Scan for the cell matching the given text and deliver its (X, Y) coordinate at center. 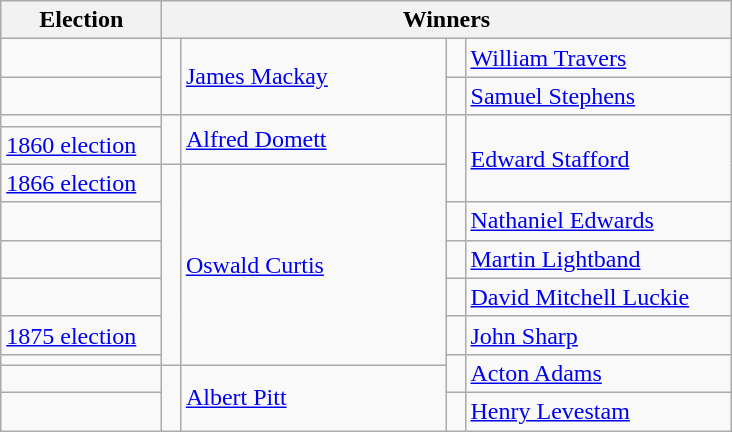
Alfred Domett (313, 140)
Election (82, 20)
Edward Stafford (598, 158)
1866 election (82, 183)
Nathaniel Edwards (598, 221)
David Mitchell Luckie (598, 297)
John Sharp (598, 335)
Albert Pitt (313, 398)
1860 election (82, 145)
William Travers (598, 58)
Winners (446, 20)
1875 election (82, 335)
Henry Levestam (598, 411)
James Mackay (313, 77)
Oswald Curtis (313, 264)
Martin Lightband (598, 259)
Samuel Stephens (598, 96)
Acton Adams (598, 373)
